Pinpoint the cell where the given text exists, returning its [X, Y] midpoint coordinate. 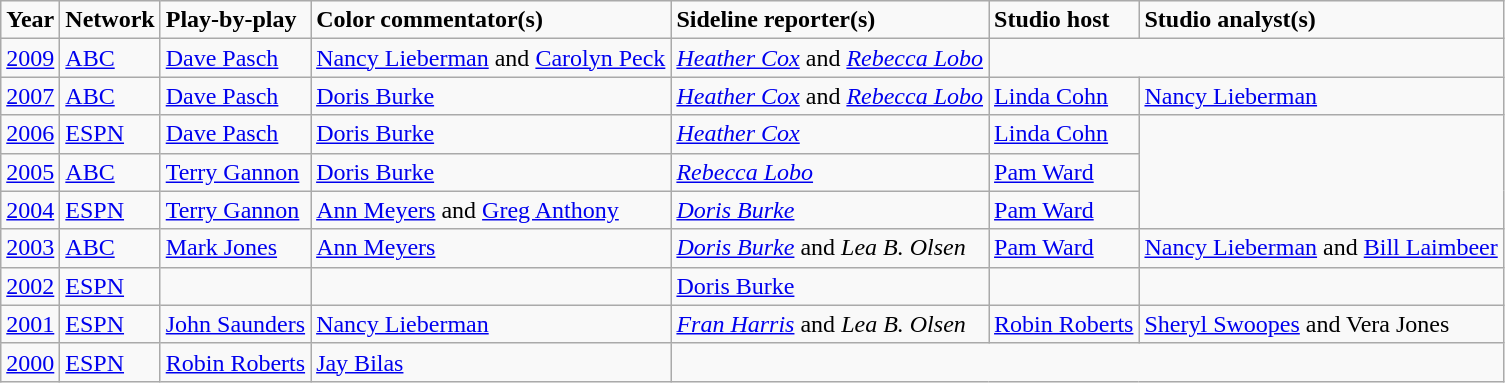
Doris Burke and Lea B. Olsen [830, 248]
2006 [30, 134]
Studio host [1064, 20]
Sheryl Swoopes and Vera Jones [1321, 324]
Rebecca Lobo [830, 172]
Year [30, 20]
Sideline reporter(s) [830, 20]
2007 [30, 96]
Play-by-play [235, 20]
Studio analyst(s) [1321, 20]
2001 [30, 324]
2005 [30, 172]
Mark Jones [235, 248]
2002 [30, 286]
2004 [30, 210]
Color commentator(s) [491, 20]
Heather Cox [830, 134]
Nancy Lieberman and Carolyn Peck [491, 58]
Nancy Lieberman and Bill Laimbeer [1321, 248]
2003 [30, 248]
Network [110, 20]
Fran Harris and Lea B. Olsen [830, 324]
Jay Bilas [491, 362]
2009 [30, 58]
Ann Meyers and Greg Anthony [491, 210]
2000 [30, 362]
John Saunders [235, 324]
Ann Meyers [491, 248]
